Find where the given text appears and provide that cell's center as (x, y) coordinate. 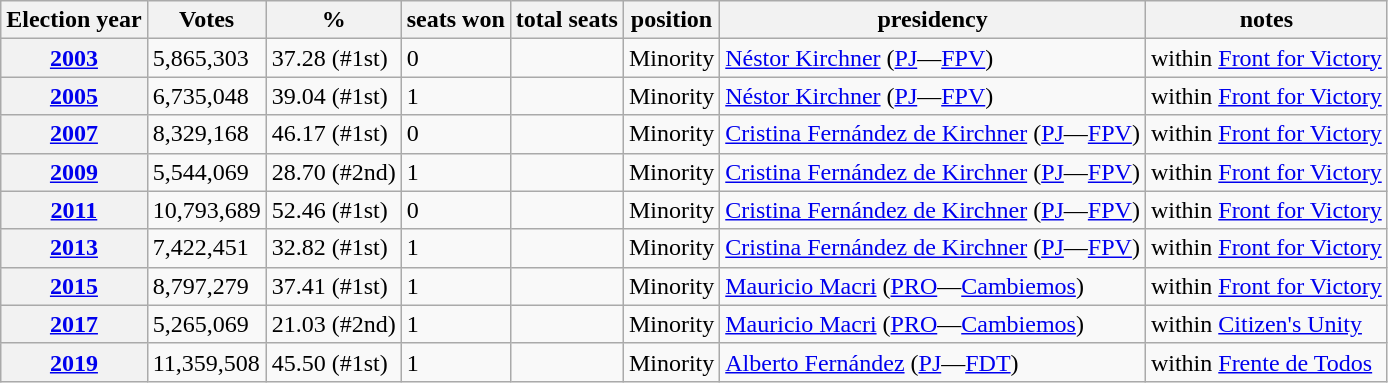
within Citizen's Unity (1266, 324)
2017 (74, 324)
% (334, 20)
Alberto Fernández (PJ—FDT) (933, 362)
37.28 (#1st) (334, 58)
position (671, 20)
2003 (74, 58)
52.46 (#1st) (334, 210)
Votes (206, 20)
6,735,048 (206, 96)
5,265,069 (206, 324)
21.03 (#2nd) (334, 324)
37.41 (#1st) (334, 286)
total seats (566, 20)
28.70 (#2nd) (334, 172)
8,329,168 (206, 134)
5,544,069 (206, 172)
seats won (456, 20)
2009 (74, 172)
32.82 (#1st) (334, 248)
11,359,508 (206, 362)
45.50 (#1st) (334, 362)
2019 (74, 362)
8,797,279 (206, 286)
within Frente de Todos (1266, 362)
46.17 (#1st) (334, 134)
2015 (74, 286)
notes (1266, 20)
Election year (74, 20)
7,422,451 (206, 248)
2007 (74, 134)
2011 (74, 210)
10,793,689 (206, 210)
2013 (74, 248)
presidency (933, 20)
39.04 (#1st) (334, 96)
5,865,303 (206, 58)
2005 (74, 96)
